Capture the cell that displays the provided text and extract its (X, Y) central coordinate. 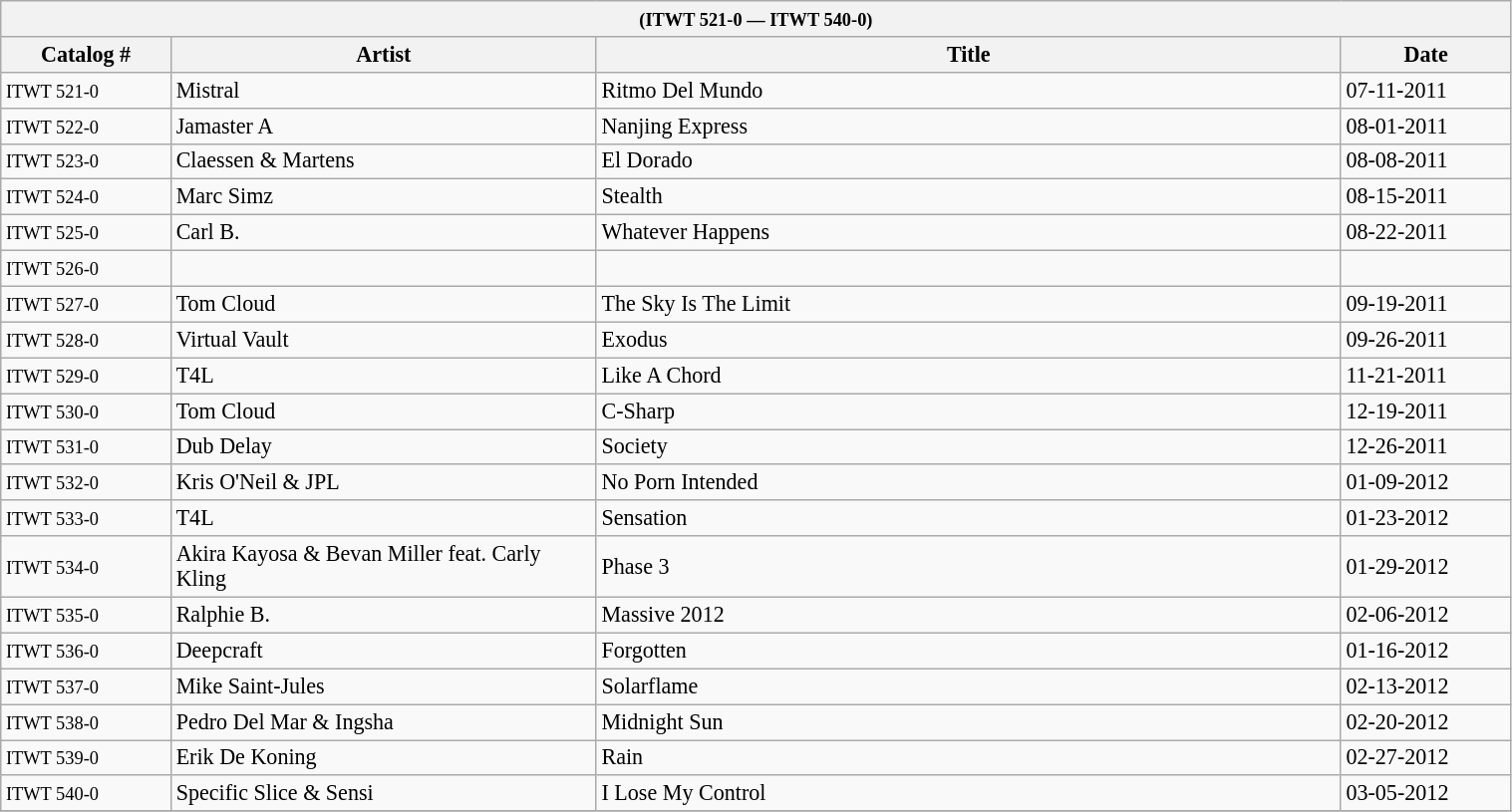
Phase 3 (969, 566)
09-19-2011 (1425, 304)
ITWT 524-0 (86, 197)
ITWT 531-0 (86, 446)
08-22-2011 (1425, 232)
Whatever Happens (969, 232)
ITWT 540-0 (86, 793)
ITWT 525-0 (86, 232)
08-08-2011 (1425, 161)
Rain (969, 757)
The Sky Is The Limit (969, 304)
ITWT 528-0 (86, 340)
Nanjing Express (969, 126)
ITWT 523-0 (86, 161)
ITWT 532-0 (86, 482)
ITWT 537-0 (86, 686)
01-16-2012 (1425, 651)
Stealth (969, 197)
Pedro Del Mar & Ingsha (383, 721)
Solarflame (969, 686)
ITWT 536-0 (86, 651)
ITWT 539-0 (86, 757)
Exodus (969, 340)
Midnight Sun (969, 721)
Like A Chord (969, 376)
ITWT 521-0 (86, 90)
Date (1425, 54)
02-27-2012 (1425, 757)
02-13-2012 (1425, 686)
Virtual Vault (383, 340)
ITWT 530-0 (86, 410)
El Dorado (969, 161)
Carl B. (383, 232)
Sensation (969, 518)
Artist (383, 54)
C-Sharp (969, 410)
Ralphie B. (383, 615)
Erik De Koning (383, 757)
Mike Saint-Jules (383, 686)
Claessen & Martens (383, 161)
03-05-2012 (1425, 793)
08-15-2011 (1425, 197)
ITWT 526-0 (86, 268)
11-21-2011 (1425, 376)
ITWT 529-0 (86, 376)
Kris O'Neil & JPL (383, 482)
Specific Slice & Sensi (383, 793)
ITWT 527-0 (86, 304)
ITWT 535-0 (86, 615)
(ITWT 521-0 — ITWT 540-0) (756, 18)
01-23-2012 (1425, 518)
Jamaster A (383, 126)
12-26-2011 (1425, 446)
Dub Delay (383, 446)
Deepcraft (383, 651)
Mistral (383, 90)
02-06-2012 (1425, 615)
Ritmo Del Mundo (969, 90)
Society (969, 446)
02-20-2012 (1425, 721)
08-01-2011 (1425, 126)
01-09-2012 (1425, 482)
Forgotten (969, 651)
ITWT 522-0 (86, 126)
Marc Simz (383, 197)
Catalog # (86, 54)
No Porn Intended (969, 482)
09-26-2011 (1425, 340)
ITWT 533-0 (86, 518)
Massive 2012 (969, 615)
Title (969, 54)
07-11-2011 (1425, 90)
ITWT 538-0 (86, 721)
12-19-2011 (1425, 410)
Akira Kayosa & Bevan Miller feat. Carly Kling (383, 566)
I Lose My Control (969, 793)
01-29-2012 (1425, 566)
ITWT 534-0 (86, 566)
